From the cell containing the given text, extract its center point as [X, Y] coordinate. 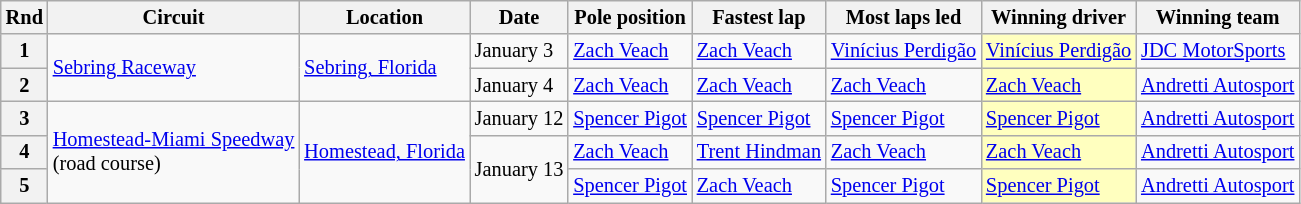
Winning team [1218, 17]
2 [24, 85]
January 3 [520, 51]
1 [24, 51]
JDC MotorSports [1218, 51]
Homestead-Miami Speedway(road course) [174, 152]
January 12 [520, 118]
3 [24, 118]
Rnd [24, 17]
Location [384, 17]
January 4 [520, 85]
Circuit [174, 17]
Homestead, Florida [384, 152]
Fastest lap [759, 17]
Winning driver [1058, 17]
Sebring Raceway [174, 68]
4 [24, 152]
Date [520, 17]
January 13 [520, 168]
Most laps led [904, 17]
Pole position [630, 17]
Trent Hindman [759, 152]
5 [24, 186]
Sebring, Florida [384, 68]
